Search for the cell housing the specified text and yield its (x, y) center coordinate. 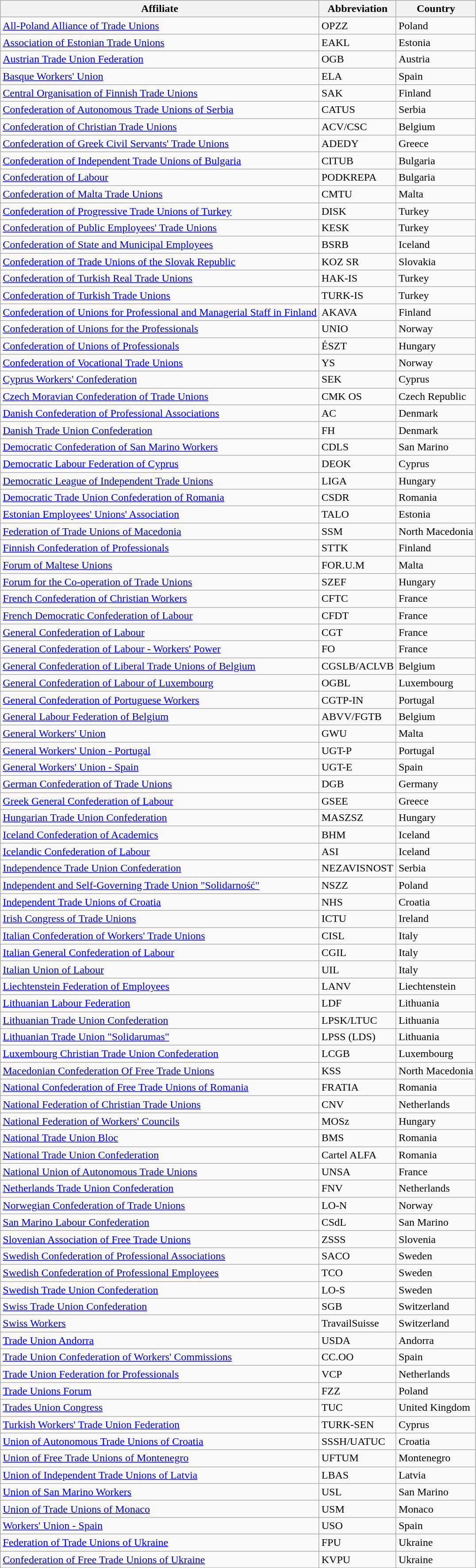
LBAS (357, 1475)
Confederation of Turkish Trade Unions (160, 295)
CFTC (357, 599)
GSEE (357, 801)
TUC (357, 1408)
Iceland Confederation of Academics (160, 835)
LO-N (357, 1205)
Affiliate (160, 9)
Central Organisation of Finnish Trade Unions (160, 93)
Democratic League of Independent Trade Unions (160, 480)
NSZZ (357, 885)
Confederation of Greek Civil Servants' Trade Unions (160, 143)
National Union of Autonomous Trade Unions (160, 1172)
General Confederation of Portuguese Workers (160, 700)
TURK-SEN (357, 1425)
Turkish Workers' Trade Union Federation (160, 1425)
CGSLB/ACLVB (357, 666)
Liechtenstein Federation of Employees (160, 986)
UGT-P (357, 751)
Confederation of Christian Trade Unions (160, 127)
Czech Moravian Confederation of Trade Unions (160, 396)
Montenegro (436, 1458)
FRATIA (357, 1088)
Monaco (436, 1509)
Trade Union Andorra (160, 1340)
OGBL (357, 683)
Italian Confederation of Workers' Trade Unions (160, 936)
General Confederation of Labour of Luxembourg (160, 683)
TravailSuisse (357, 1324)
San Marino Labour Confederation (160, 1222)
CSdL (357, 1222)
USDA (357, 1340)
Basque Workers' Union (160, 76)
DGB (357, 784)
Trade Unions Forum (160, 1391)
USM (357, 1509)
General Workers' Union - Portugal (160, 751)
AKAVA (357, 312)
Czech Republic (436, 396)
YS (357, 363)
Danish Confederation of Professional Associations (160, 413)
Andorra (436, 1340)
UNIO (357, 329)
ABVV/FGTB (357, 716)
OPZZ (357, 26)
Independent Trade Unions of Croatia (160, 902)
LCGB (357, 1054)
SEK (357, 379)
CGT (357, 632)
Confederation of Unions of Professionals (160, 346)
ASI (357, 852)
Confederation of Unions for the Professionals (160, 329)
French Confederation of Christian Workers (160, 599)
Cartel ALFA (357, 1155)
UFTUM (357, 1458)
CSDR (357, 498)
Confederation of Autonomous Trade Unions of Serbia (160, 110)
ÉSZT (357, 346)
Union of Free Trade Unions of Montenegro (160, 1458)
Confederation of Turkish Real Trade Unions (160, 279)
Independence Trade Union Confederation (160, 868)
FH (357, 430)
National Trade Union Confederation (160, 1155)
Trade Union Confederation of Workers' Commissions (160, 1357)
USO (357, 1525)
Liechtenstein (436, 986)
Austrian Trade Union Federation (160, 59)
General Confederation of Liberal Trade Unions of Belgium (160, 666)
Abbreviation (357, 9)
Confederation of Malta Trade Unions (160, 194)
ADEDY (357, 143)
CISL (357, 936)
Slovenia (436, 1239)
Trades Union Congress (160, 1408)
UGT-E (357, 767)
CGIL (357, 952)
Federation of Trade Unions of Ukraine (160, 1542)
KOZ SR (357, 262)
Swiss Trade Union Confederation (160, 1307)
NEZAVISNOST (357, 868)
LPSS (LDS) (357, 1037)
Union of Trade Unions of Monaco (160, 1509)
KVPU (357, 1559)
ACV/CSC (357, 127)
Confederation of Vocational Trade Unions (160, 363)
National Federation of Christian Trade Unions (160, 1104)
LPSK/LTUC (357, 1020)
ELA (357, 76)
German Confederation of Trade Unions (160, 784)
CNV (357, 1104)
French Democratic Confederation of Labour (160, 616)
Workers' Union - Spain (160, 1525)
VCP (357, 1374)
General Workers' Union (160, 733)
KSS (357, 1071)
Confederation of Labour (160, 177)
FOR.U.M (357, 565)
HAK-IS (357, 279)
Confederation of Progressive Trade Unions of Turkey (160, 211)
United Kingdom (436, 1408)
NHS (357, 902)
Union of San Marino Workers (160, 1492)
Greek General Confederation of Labour (160, 801)
National Confederation of Free Trade Unions of Romania (160, 1088)
Estonian Employees' Unions' Association (160, 515)
TCO (357, 1273)
SGB (357, 1307)
KESK (357, 228)
Italian Union of Labour (160, 969)
DEOK (357, 464)
AC (357, 413)
BHM (357, 835)
CC.OO (357, 1357)
Swedish Confederation of Professional Employees (160, 1273)
FPU (357, 1542)
Swedish Confederation of Professional Associations (160, 1256)
CGTP-IN (357, 700)
Trade Union Federation for Professionals (160, 1374)
National Trade Union Bloc (160, 1138)
Confederation of Public Employees' Trade Unions (160, 228)
Lithuanian Trade Union Confederation (160, 1020)
CMTU (357, 194)
General Workers' Union - Spain (160, 767)
Democratic Labour Federation of Cyprus (160, 464)
Irish Congress of Trade Unions (160, 919)
MASZSZ (357, 818)
SSSH/UATUC (357, 1441)
Slovakia (436, 262)
GWU (357, 733)
UIL (357, 969)
SSM (357, 531)
Cyprus Workers' Confederation (160, 379)
Confederation of Trade Unions of the Slovak Republic (160, 262)
General Confederation of Labour - Workers' Power (160, 649)
SZEF (357, 582)
CATUS (357, 110)
UNSA (357, 1172)
Confederation of Independent Trade Unions of Bulgaria (160, 160)
MOSz (357, 1121)
Austria (436, 59)
Lithuanian Trade Union "Solidarumas" (160, 1037)
Swedish Trade Union Confederation (160, 1290)
General Confederation of Labour (160, 632)
Independent and Self-Governing Trade Union "Solidarność" (160, 885)
PODKREPA (357, 177)
Confederation of Unions for Professional and Managerial Staff in Finland (160, 312)
Danish Trade Union Confederation (160, 430)
Union of Independent Trade Unions of Latvia (160, 1475)
Lithuanian Labour Federation (160, 1003)
Latvia (436, 1475)
Norwegian Confederation of Trade Unions (160, 1205)
Netherlands Trade Union Confederation (160, 1189)
Macedonian Confederation Of Free Trade Unions (160, 1071)
FNV (357, 1189)
Forum of Maltese Unions (160, 565)
Forum for the Co-operation of Trade Unions (160, 582)
TALO (357, 515)
Finnish Confederation of Professionals (160, 548)
All-Poland Alliance of Trade Unions (160, 26)
Democratic Trade Union Confederation of Romania (160, 498)
National Federation of Workers' Councils (160, 1121)
Country (436, 9)
Democratic Confederation of San Marino Workers (160, 447)
General Labour Federation of Belgium (160, 716)
CITUB (357, 160)
FZZ (357, 1391)
Swiss Workers (160, 1324)
LDF (357, 1003)
Confederation of State and Municipal Employees (160, 245)
BSRB (357, 245)
ZSSS (357, 1239)
Union of Autonomous Trade Unions of Croatia (160, 1441)
CDLS (357, 447)
FO (357, 649)
Germany (436, 784)
LO-S (357, 1290)
CMK OS (357, 396)
Luxembourg Christian Trade Union Confederation (160, 1054)
DISK (357, 211)
Ireland (436, 919)
Association of Estonian Trade Unions (160, 43)
EAKL (357, 43)
LANV (357, 986)
Icelandic Confederation of Labour (160, 852)
SAK (357, 93)
Confederation of Free Trade Unions of Ukraine (160, 1559)
ICTU (357, 919)
SACO (357, 1256)
STTK (357, 548)
Federation of Trade Unions of Macedonia (160, 531)
Slovenian Association of Free Trade Unions (160, 1239)
Italian General Confederation of Labour (160, 952)
USL (357, 1492)
TURK-IS (357, 295)
LIGA (357, 480)
OGB (357, 59)
Hungarian Trade Union Confederation (160, 818)
BMS (357, 1138)
CFDT (357, 616)
